Detect which cell encompasses the target text, then output its (X, Y) center coordinate. 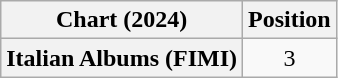
Italian Albums (FIMI) (122, 58)
Position (290, 20)
Chart (2024) (122, 20)
3 (290, 58)
